Find where the given text appears and provide that cell's center as (x, y) coordinate. 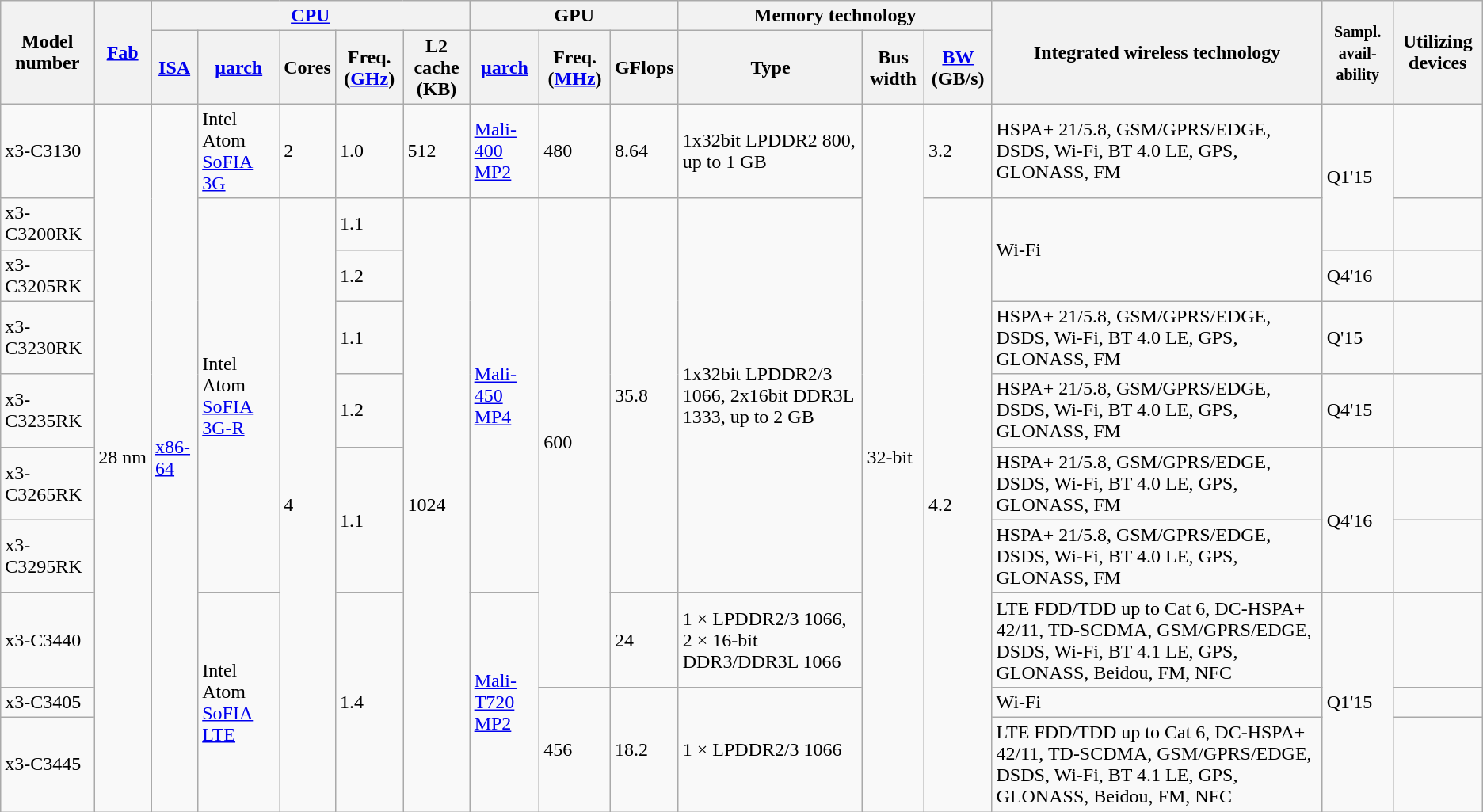
ISA (174, 67)
x3-C3445 (48, 764)
L2 cache (KB) (437, 67)
1x32bit LPDDR2 800, up to 1 GB (770, 151)
Intel Atom SoFIA LTE (239, 702)
Model number (48, 52)
x3-C3235RK (48, 410)
x3-C3230RK (48, 337)
x3-C3200RK (48, 223)
4.2 (958, 505)
Type (770, 67)
Intel Atom SoFIA 3G (239, 151)
1024 (437, 505)
Fab (123, 52)
GPU (574, 16)
1 × LPDDR2/3 1066 (770, 749)
35.8 (644, 395)
Mali-450 MP4 (505, 395)
Utilizing devices (1437, 52)
Q'15 (1358, 337)
480 (575, 151)
Q4'15 (1358, 410)
GFlops (644, 67)
x3-C3265RK (48, 483)
x86-64 (174, 458)
2 (307, 151)
18.2 (644, 749)
Mali-400 MP2 (505, 151)
32-bit (894, 458)
Intel Atom SoFIA 3G-R (239, 395)
Mali-T720 MP2 (505, 702)
1 × LPDDR2/3 1066, 2 × 16-bit DDR3/DDR3L 1066 (770, 640)
28 nm (123, 458)
3.2 (958, 151)
Cores (307, 67)
600 (575, 442)
1x32bit LPDDR2/3 1066, 2x16bit DDR3L 1333, up to 2 GB (770, 395)
x3-C3205RK (48, 276)
Bus width (894, 67)
Integrated wireless technology (1157, 52)
8.64 (644, 151)
4 (307, 505)
x3-C3295RK (48, 556)
1.4 (369, 702)
Freq. (GHz) (369, 67)
Memory technology (835, 16)
Freq. (MHz) (575, 67)
456 (575, 749)
512 (437, 151)
x3-C3440 (48, 640)
x3-C3405 (48, 702)
x3-C3130 (48, 151)
CPU (311, 16)
Sampl. avail-ability (1358, 52)
1.0 (369, 151)
24 (644, 640)
BW (GB/s) (958, 67)
